From the cell containing the given text, extract its center point as [x, y] coordinate. 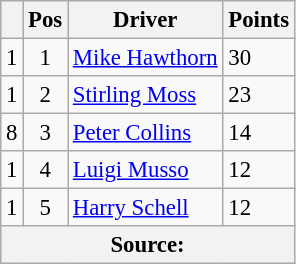
3 [46, 133]
8 [12, 133]
Source: [148, 245]
4 [46, 170]
5 [46, 208]
Driver [146, 20]
Mike Hawthorn [146, 58]
30 [258, 58]
Points [258, 20]
Pos [46, 20]
23 [258, 95]
2 [46, 95]
14 [258, 133]
Harry Schell [146, 208]
Peter Collins [146, 133]
Stirling Moss [146, 95]
Luigi Musso [146, 170]
